Return [x, y] of the center of cell containing provided text 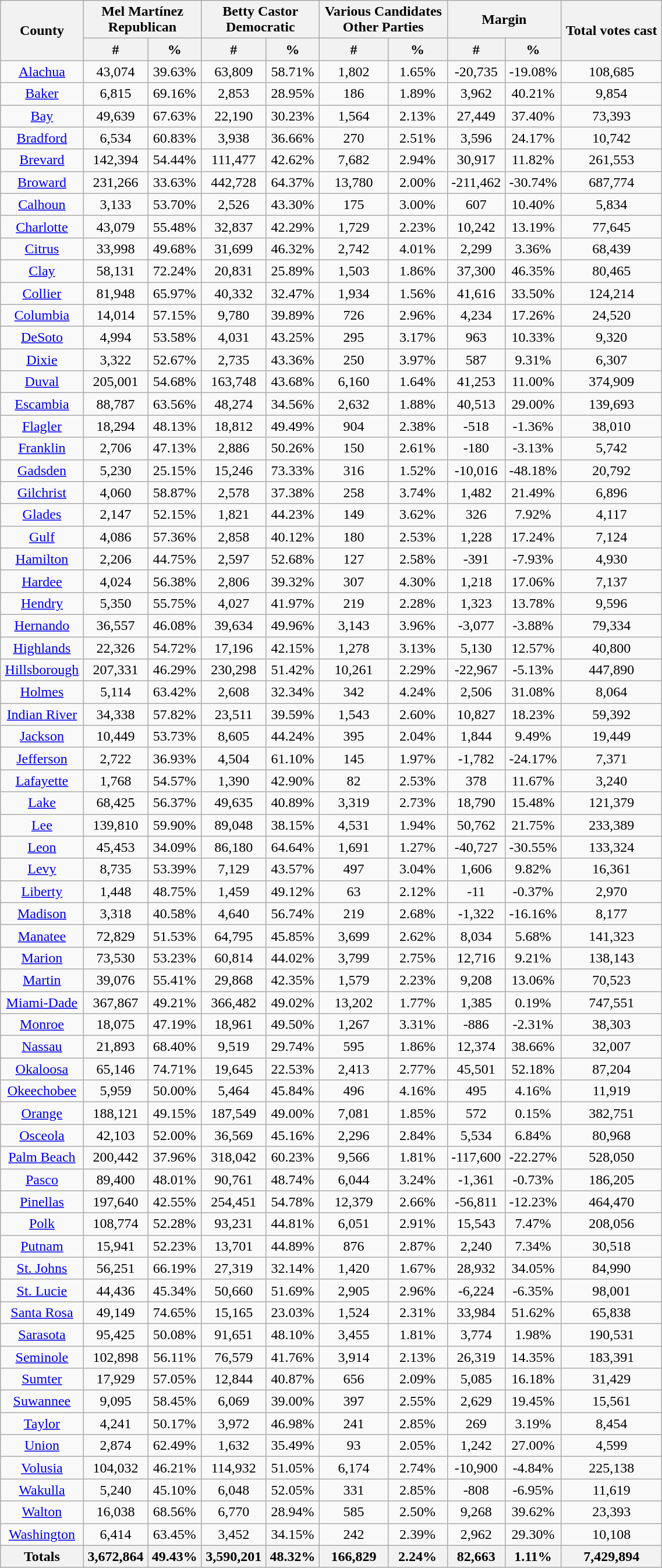
80,465 [611, 271]
50.17% [175, 1424]
114,932 [234, 1468]
-117,600 [476, 1158]
269 [476, 1424]
2.87% [417, 1246]
139,810 [115, 825]
Flagler [42, 426]
2,296 [354, 1135]
904 [354, 426]
5,230 [115, 470]
10,449 [115, 737]
-4.84% [533, 1468]
St. Lucie [42, 1290]
37.38% [293, 493]
20,792 [611, 470]
3,672,864 [115, 1556]
5.68% [533, 936]
-3.88% [533, 625]
52.00% [175, 1135]
Okeechobee [42, 1091]
65,146 [115, 1069]
5,742 [611, 448]
18,812 [234, 426]
397 [354, 1401]
13,701 [234, 1246]
61.10% [293, 759]
Levy [42, 869]
Walton [42, 1512]
40.89% [293, 803]
2.24% [417, 1556]
-30.55% [533, 847]
-1.36% [533, 426]
58.45% [175, 1401]
1.11% [533, 1556]
1,632 [234, 1446]
2.51% [417, 138]
42.15% [293, 648]
37,300 [476, 271]
5,085 [476, 1379]
6,815 [115, 94]
2,905 [354, 1290]
39,634 [234, 625]
35.49% [293, 1446]
1,218 [476, 581]
13.78% [533, 603]
3,590,201 [234, 1556]
44,436 [115, 1290]
48.75% [175, 891]
Bradford [42, 138]
57.82% [175, 714]
54.72% [175, 648]
50.26% [293, 448]
-886 [476, 1025]
4,024 [115, 581]
Leon [42, 847]
1,579 [354, 980]
-6.35% [533, 1290]
-40,727 [476, 847]
68,439 [611, 249]
10.40% [533, 204]
48.74% [293, 1180]
3.62% [417, 515]
Totals [42, 1556]
87,204 [611, 1069]
1,448 [115, 891]
40.12% [293, 537]
3,914 [354, 1357]
15,561 [611, 1401]
-1,782 [476, 759]
44.75% [175, 559]
62.49% [175, 1446]
230,298 [234, 670]
2.12% [417, 891]
447,890 [611, 670]
45.84% [293, 1091]
4,930 [611, 559]
13.06% [533, 980]
374,909 [611, 382]
44.89% [293, 1246]
46.29% [175, 670]
3.04% [417, 869]
41,253 [476, 382]
Columbia [42, 316]
16,038 [115, 1512]
-5.13% [533, 670]
60.83% [175, 138]
63 [354, 891]
190,531 [611, 1335]
82 [354, 781]
258 [354, 493]
36.66% [293, 138]
3.24% [417, 1180]
Taylor [42, 1424]
48.01% [175, 1180]
49.00% [293, 1113]
65.97% [175, 293]
18,790 [476, 803]
9.21% [533, 958]
17.26% [533, 316]
36,569 [234, 1135]
22,190 [234, 116]
37.40% [533, 116]
254,451 [234, 1202]
58.87% [175, 493]
Lafayette [42, 781]
County [42, 30]
5,834 [611, 204]
20,831 [234, 271]
23,393 [611, 1512]
44.23% [293, 515]
19,449 [611, 737]
53.70% [175, 204]
1,228 [476, 537]
7.47% [533, 1224]
1.94% [417, 825]
876 [354, 1246]
2,632 [354, 404]
60,814 [234, 958]
3.00% [417, 204]
Lee [42, 825]
1.89% [417, 94]
9,854 [611, 94]
34.05% [533, 1268]
34,338 [115, 714]
4,640 [234, 914]
64.37% [293, 182]
41,616 [476, 293]
52.68% [293, 559]
13,202 [354, 1002]
19,645 [234, 1069]
166,829 [354, 1556]
56.37% [175, 803]
104,032 [115, 1468]
5,114 [115, 692]
149 [354, 515]
Indian River [42, 714]
-24.17% [533, 759]
124,214 [611, 293]
-16.16% [533, 914]
250 [354, 360]
17.06% [533, 581]
Nassau [42, 1047]
52.28% [175, 1224]
Gadsden [42, 470]
2.68% [417, 914]
1,524 [354, 1312]
3.97% [417, 360]
67.63% [175, 116]
18,961 [234, 1025]
13,780 [354, 182]
10,108 [611, 1534]
1,768 [115, 781]
1,323 [476, 603]
Sumter [42, 1379]
49.49% [293, 426]
2.00% [417, 182]
65,838 [611, 1312]
11.00% [533, 382]
52.23% [175, 1246]
Marion [42, 958]
44.81% [293, 1224]
2.77% [417, 1069]
3,699 [354, 936]
2.75% [417, 958]
0.15% [533, 1113]
50.00% [175, 1091]
68.56% [175, 1512]
50,660 [234, 1290]
9,780 [234, 316]
2.31% [417, 1312]
295 [354, 338]
1,385 [476, 1002]
31.08% [533, 692]
6,770 [234, 1512]
54.68% [175, 382]
395 [354, 737]
Miami-Dade [42, 1002]
-30.74% [533, 182]
1,934 [354, 293]
49,149 [115, 1312]
9,208 [476, 980]
18,294 [115, 426]
34.56% [293, 404]
3.96% [417, 625]
4,599 [611, 1446]
8,064 [611, 692]
22,326 [115, 648]
15.48% [533, 803]
5,464 [234, 1091]
5,240 [115, 1490]
66.19% [175, 1268]
0.19% [533, 1002]
1,267 [354, 1025]
50,762 [476, 825]
29.74% [293, 1047]
69.16% [175, 94]
1.27% [417, 847]
316 [354, 470]
63.42% [175, 692]
81,948 [115, 293]
40.21% [533, 94]
1.88% [417, 404]
31,699 [234, 249]
44.02% [293, 958]
46.21% [175, 1468]
73,530 [115, 958]
595 [354, 1047]
495 [476, 1091]
58.71% [293, 72]
180 [354, 537]
54.78% [293, 1202]
Calhoun [42, 204]
St. Johns [42, 1268]
7,371 [611, 759]
Polk [42, 1224]
93,231 [234, 1224]
-7.93% [533, 559]
44.24% [293, 737]
48.32% [293, 1556]
Total votes cast [611, 30]
108,685 [611, 72]
Bay [42, 116]
33,998 [115, 249]
10,261 [354, 670]
-6,224 [476, 1290]
29.30% [533, 1534]
89,400 [115, 1180]
2.61% [417, 448]
43.68% [293, 382]
-10,900 [476, 1468]
88,787 [115, 404]
89,048 [234, 825]
49.21% [175, 1002]
42.35% [293, 980]
9,320 [611, 338]
6,174 [354, 1468]
1,821 [234, 515]
53.39% [175, 869]
33.63% [175, 182]
32,837 [234, 226]
Broward [42, 182]
-3.13% [533, 448]
326 [476, 515]
12,379 [354, 1202]
36,557 [115, 625]
Glades [42, 515]
51.42% [293, 670]
3,962 [476, 94]
52.18% [533, 1069]
42,103 [115, 1135]
Mel MartínezRepublican [142, 20]
19.45% [533, 1401]
187,549 [234, 1113]
43.57% [293, 869]
40,332 [234, 293]
Pinellas [42, 1202]
1.64% [417, 382]
186,205 [611, 1180]
1,606 [476, 869]
2.94% [417, 160]
40.58% [175, 914]
45,501 [476, 1069]
43.36% [293, 360]
331 [354, 1490]
-22.27% [533, 1158]
7,081 [354, 1113]
1,503 [354, 271]
Various CandidatesOther Parties [383, 20]
41.97% [293, 603]
59,392 [611, 714]
9,268 [476, 1512]
183,391 [611, 1357]
47.13% [175, 448]
46.08% [175, 625]
14.35% [533, 1357]
7.92% [533, 515]
58,131 [115, 271]
7.34% [533, 1246]
Suwannee [42, 1401]
38.66% [533, 1047]
Gulf [42, 537]
5,350 [115, 603]
1,844 [476, 737]
Hamilton [42, 559]
4.30% [417, 581]
367,867 [115, 1002]
72.24% [175, 271]
49.12% [293, 891]
48.13% [175, 426]
32.34% [293, 692]
2.66% [417, 1202]
2.39% [417, 1534]
2,706 [115, 448]
27,319 [234, 1268]
25.89% [293, 271]
Martin [42, 980]
10,742 [611, 138]
16.18% [533, 1379]
186 [354, 94]
29.00% [533, 404]
197,640 [115, 1202]
Pasco [42, 1180]
1.67% [417, 1268]
2,962 [476, 1534]
9,566 [354, 1158]
8,454 [611, 1424]
33,984 [476, 1312]
36.93% [175, 759]
4,031 [234, 338]
2.60% [417, 714]
127 [354, 559]
2,742 [354, 249]
2,240 [476, 1246]
687,774 [611, 182]
46.35% [533, 271]
-180 [476, 448]
2,578 [234, 493]
3.74% [417, 493]
528,050 [611, 1158]
3,799 [354, 958]
31,429 [611, 1379]
11,919 [611, 1091]
2,970 [611, 891]
Betty CastorDemocratic [261, 20]
2,299 [476, 249]
200,442 [115, 1158]
Palm Beach [42, 1158]
-391 [476, 559]
-3,077 [476, 625]
43,079 [115, 226]
56.74% [293, 914]
-22,967 [476, 670]
21.49% [533, 493]
318,042 [234, 1158]
2.58% [417, 559]
49,639 [115, 116]
963 [476, 338]
726 [354, 316]
45.85% [293, 936]
27,449 [476, 116]
141,323 [611, 936]
15,165 [234, 1312]
-2.31% [533, 1025]
76,579 [234, 1357]
Sarasota [42, 1335]
1.56% [417, 293]
11.82% [533, 160]
Hillsborough [42, 670]
2.91% [417, 1224]
139,693 [611, 404]
242 [354, 1534]
53.23% [175, 958]
Escambia [42, 404]
2.38% [417, 426]
4,504 [234, 759]
54.44% [175, 160]
53.58% [175, 338]
Washington [42, 1534]
9.82% [533, 869]
91,651 [234, 1335]
Santa Rosa [42, 1312]
3,938 [234, 138]
2,206 [115, 559]
38.15% [293, 825]
Duval [42, 382]
12.57% [533, 648]
15,941 [115, 1246]
3,452 [234, 1534]
2,629 [476, 1401]
23,511 [234, 714]
74.71% [175, 1069]
63.56% [175, 404]
37.96% [175, 1158]
54.57% [175, 781]
-12.23% [533, 1202]
80,968 [611, 1135]
108,774 [115, 1224]
-0.37% [533, 891]
5,130 [476, 648]
45.34% [175, 1290]
2.09% [417, 1379]
233,389 [611, 825]
656 [354, 1379]
22.53% [293, 1069]
26,319 [476, 1357]
51.62% [533, 1312]
46.32% [293, 249]
7,124 [611, 537]
Citrus [42, 249]
4,117 [611, 515]
77,645 [611, 226]
3,455 [354, 1335]
Holmes [42, 692]
13.19% [533, 226]
39.89% [293, 316]
95,425 [115, 1335]
39.63% [175, 72]
241 [354, 1424]
Putnam [42, 1246]
Wakulla [42, 1490]
72,829 [115, 936]
572 [476, 1113]
4,241 [115, 1424]
6.84% [533, 1135]
1,691 [354, 847]
307 [354, 581]
49.50% [293, 1025]
39,076 [115, 980]
7,137 [611, 581]
21,893 [115, 1047]
6,896 [611, 493]
2,853 [234, 94]
64.64% [293, 847]
24,520 [611, 316]
3,319 [354, 803]
-19.08% [533, 72]
16,361 [611, 869]
49.68% [175, 249]
2,147 [115, 515]
10.33% [533, 338]
25.15% [175, 470]
49,635 [234, 803]
1,482 [476, 493]
9,596 [611, 603]
-808 [476, 1490]
150 [354, 448]
12,374 [476, 1047]
1,543 [354, 714]
52.67% [175, 360]
8,177 [611, 914]
3,143 [354, 625]
231,266 [115, 182]
17.24% [533, 537]
5,534 [476, 1135]
2,886 [234, 448]
57.15% [175, 316]
Orange [42, 1113]
1,564 [354, 116]
41.76% [293, 1357]
464,470 [611, 1202]
-211,462 [476, 182]
Madison [42, 914]
32,007 [611, 1047]
-48.18% [533, 470]
8,735 [115, 869]
45.10% [175, 1490]
2,806 [234, 581]
2,722 [115, 759]
64,795 [234, 936]
Lake [42, 803]
121,379 [611, 803]
2,526 [234, 204]
42.29% [293, 226]
2.74% [417, 1468]
Okaloosa [42, 1069]
-6.95% [533, 1490]
Clay [42, 271]
3.19% [533, 1424]
28.94% [293, 1512]
56.11% [175, 1357]
39.62% [533, 1512]
Seminole [42, 1357]
Highlands [42, 648]
12,716 [476, 958]
496 [354, 1091]
442,728 [234, 182]
Margin [504, 20]
366,482 [234, 1002]
56,251 [115, 1268]
43.25% [293, 338]
49.15% [175, 1113]
2.73% [417, 803]
382,751 [611, 1113]
55.41% [175, 980]
1.97% [417, 759]
49.43% [175, 1556]
3,133 [115, 204]
205,001 [115, 382]
42.90% [293, 781]
90,761 [234, 1180]
4.01% [417, 249]
208,056 [611, 1224]
3,774 [476, 1335]
Jefferson [42, 759]
Collier [42, 293]
98,001 [611, 1290]
30,917 [476, 160]
7,129 [234, 869]
2,858 [234, 537]
32.14% [293, 1268]
63.45% [175, 1534]
39.00% [293, 1401]
49.96% [293, 625]
163,748 [234, 382]
145 [354, 759]
29,868 [234, 980]
4,060 [115, 493]
60.23% [293, 1158]
-10,016 [476, 470]
3,596 [476, 138]
56.38% [175, 581]
Volusia [42, 1468]
DeSoto [42, 338]
-20,735 [476, 72]
-1,322 [476, 914]
45.16% [293, 1135]
6,160 [354, 382]
3,240 [611, 781]
57.05% [175, 1379]
747,551 [611, 1002]
Dixie [42, 360]
-518 [476, 426]
1.85% [417, 1113]
2,735 [234, 360]
1,242 [476, 1446]
Union [42, 1446]
497 [354, 869]
8,605 [234, 737]
12,844 [234, 1379]
-11 [476, 891]
33.50% [533, 293]
2.50% [417, 1512]
6,414 [115, 1534]
74.65% [175, 1312]
48.10% [293, 1335]
39.32% [293, 581]
1,459 [234, 891]
Osceola [42, 1135]
-1,361 [476, 1180]
34.15% [293, 1534]
38,303 [611, 1025]
93 [354, 1446]
45,453 [115, 847]
30,518 [611, 1246]
4,234 [476, 316]
47.19% [175, 1025]
68,425 [115, 803]
5,959 [115, 1091]
51.53% [175, 936]
4,027 [234, 603]
1,278 [354, 648]
Hendry [42, 603]
21.75% [533, 825]
378 [476, 781]
50.08% [175, 1335]
1,390 [234, 781]
8,034 [476, 936]
Charlotte [42, 226]
42.62% [293, 160]
2,506 [476, 692]
2.04% [417, 737]
53.73% [175, 737]
2.28% [417, 603]
3,318 [115, 914]
28.95% [293, 94]
9,519 [234, 1047]
4,531 [354, 825]
188,121 [115, 1113]
4.24% [417, 692]
9,095 [115, 1401]
Baker [42, 94]
2,874 [115, 1446]
175 [354, 204]
102,898 [115, 1357]
18.23% [533, 714]
1.65% [417, 72]
27.00% [533, 1446]
Hernando [42, 625]
6,048 [234, 1490]
1.52% [417, 470]
51.69% [293, 1290]
270 [354, 138]
261,553 [611, 160]
3.13% [417, 648]
86,180 [234, 847]
-0.73% [533, 1180]
3.17% [417, 338]
4,086 [115, 537]
73.33% [293, 470]
10,242 [476, 226]
24.17% [533, 138]
133,324 [611, 847]
39.59% [293, 714]
79,334 [611, 625]
6,069 [234, 1401]
2,597 [234, 559]
2.84% [417, 1135]
138,143 [611, 958]
55.48% [175, 226]
63,809 [234, 72]
42.55% [175, 1202]
43.30% [293, 204]
46.98% [293, 1424]
142,394 [115, 160]
607 [476, 204]
49.02% [293, 1002]
587 [476, 360]
82,663 [476, 1556]
2,413 [354, 1069]
9.31% [533, 360]
40,513 [476, 404]
3,322 [115, 360]
32.47% [293, 293]
225,138 [611, 1468]
Jackson [42, 737]
28,932 [476, 1268]
57.36% [175, 537]
2.55% [417, 1401]
Liberty [42, 891]
1,420 [354, 1268]
23.03% [293, 1312]
84,990 [611, 1268]
7,682 [354, 160]
1,802 [354, 72]
59.90% [175, 825]
15,246 [234, 470]
Gilchrist [42, 493]
Hardee [42, 581]
6,307 [611, 360]
3,972 [234, 1424]
342 [354, 692]
2.05% [417, 1446]
111,477 [234, 160]
48,274 [234, 404]
18,075 [115, 1025]
6,051 [354, 1224]
14,014 [115, 316]
40,800 [611, 648]
55.75% [175, 603]
Franklin [42, 448]
52.15% [175, 515]
30.23% [293, 116]
43,074 [115, 72]
1.98% [533, 1335]
585 [354, 1512]
Brevard [42, 160]
38,010 [611, 426]
Alachua [42, 72]
-56,811 [476, 1202]
15,543 [476, 1224]
70,523 [611, 980]
7,429,894 [611, 1556]
11,619 [611, 1490]
9.49% [533, 737]
2.29% [417, 670]
68.40% [175, 1047]
34.09% [175, 847]
73,393 [611, 116]
207,331 [115, 670]
2.62% [417, 936]
6,044 [354, 1180]
52.05% [293, 1490]
2,608 [234, 692]
11.67% [533, 781]
10,827 [476, 714]
3.31% [417, 1025]
3.36% [533, 249]
Manatee [42, 936]
17,929 [115, 1379]
51.05% [293, 1468]
1.77% [417, 1002]
1,729 [354, 226]
4,994 [115, 338]
17,196 [234, 648]
6,534 [115, 138]
40.87% [293, 1379]
Monroe [42, 1025]
